Detect which cell encompasses the target text, then output its [X, Y] center coordinate. 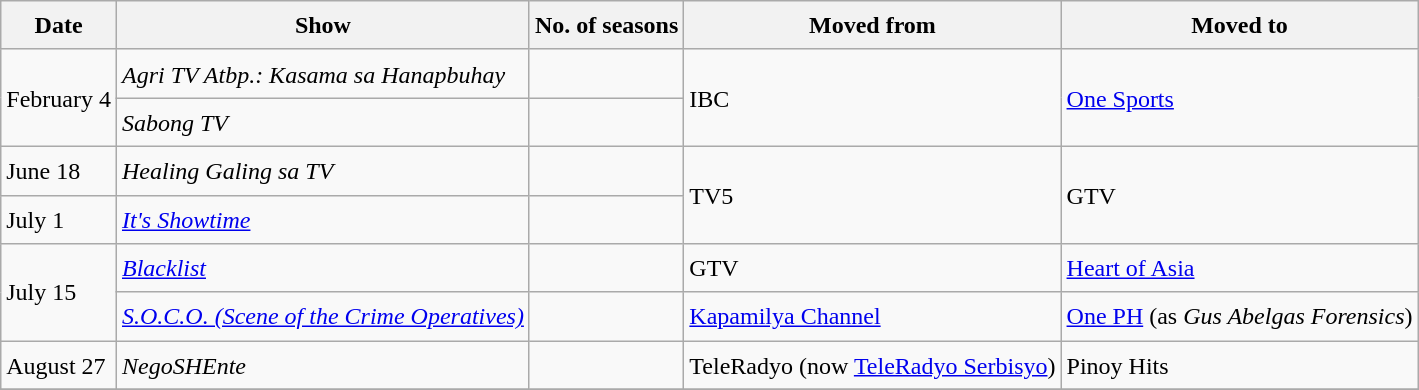
August 27 [59, 366]
One Sports [1240, 98]
Sabong TV [322, 122]
Pinoy Hits [1240, 366]
It's Showtime [322, 220]
Agri TV Atbp.: Kasama sa Hanapbuhay [322, 74]
TV5 [872, 194]
S.O.C.O. (Scene of the Crime Operatives) [322, 316]
No. of seasons [606, 26]
Moved to [1240, 26]
July 1 [59, 220]
Heart of Asia [1240, 268]
June 18 [59, 170]
One PH (as Gus Abelgas Forensics) [1240, 316]
NegoSHEnte [322, 366]
July 15 [59, 292]
IBC [872, 98]
Blacklist [322, 268]
Date [59, 26]
TeleRadyo (now TeleRadyo Serbisyo) [872, 366]
Show [322, 26]
February 4 [59, 98]
Moved from [872, 26]
Healing Galing sa TV [322, 170]
Kapamilya Channel [872, 316]
